Pinpoint the cell where the given text exists, returning its [x, y] midpoint coordinate. 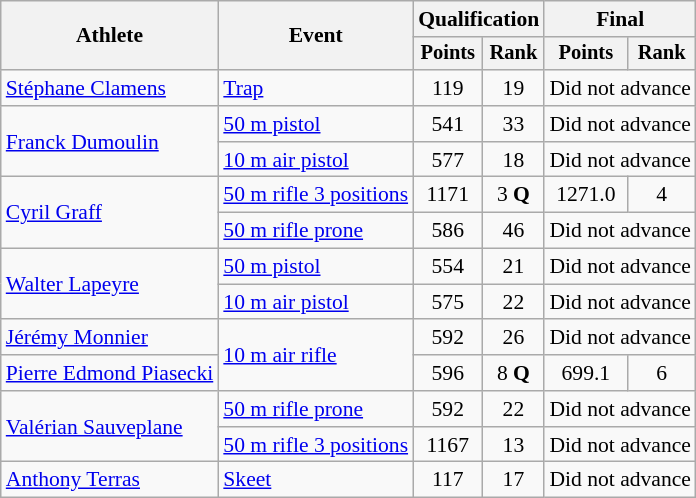
17 [513, 480]
Final [620, 19]
Athlete [110, 36]
1167 [448, 445]
554 [448, 267]
8 Q [513, 373]
4 [662, 195]
Walter Lapeyre [110, 284]
33 [513, 124]
586 [448, 231]
19 [513, 88]
Cyril Graff [110, 212]
10 m air rifle [316, 356]
21 [513, 267]
541 [448, 124]
26 [513, 338]
1171 [448, 195]
Skeet [316, 480]
1271.0 [586, 195]
Event [316, 36]
Qualification [478, 19]
18 [513, 160]
119 [448, 88]
596 [448, 373]
3 Q [513, 195]
Anthony Terras [110, 480]
Franck Dumoulin [110, 142]
Valérian Sauveplane [110, 426]
Trap [316, 88]
Jérémy Monnier [110, 338]
575 [448, 302]
117 [448, 480]
46 [513, 231]
6 [662, 373]
577 [448, 160]
699.1 [586, 373]
Pierre Edmond Piasecki [110, 373]
13 [513, 445]
Stéphane Clamens [110, 88]
